Provide the (X, Y) coordinate of the cell's center where the given text is located.  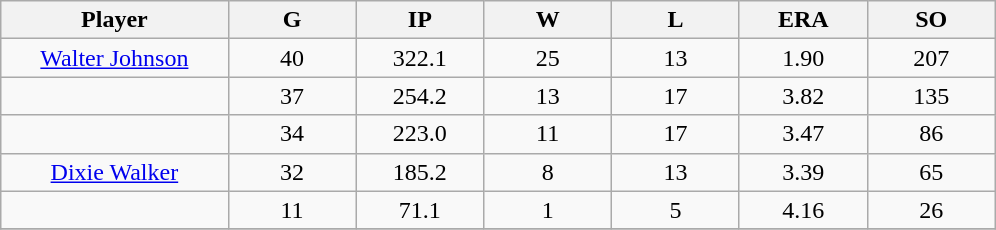
185.2 (420, 172)
32 (292, 172)
86 (931, 134)
71.1 (420, 210)
SO (931, 20)
3.39 (803, 172)
5 (676, 210)
Dixie Walker (114, 172)
26 (931, 210)
25 (548, 58)
223.0 (420, 134)
L (676, 20)
322.1 (420, 58)
207 (931, 58)
W (548, 20)
3.47 (803, 134)
1 (548, 210)
G (292, 20)
1.90 (803, 58)
254.2 (420, 96)
3.82 (803, 96)
4.16 (803, 210)
34 (292, 134)
37 (292, 96)
135 (931, 96)
40 (292, 58)
Player (114, 20)
ERA (803, 20)
IP (420, 20)
8 (548, 172)
65 (931, 172)
Walter Johnson (114, 58)
